From the cell containing the given text, extract its center point as [X, Y] coordinate. 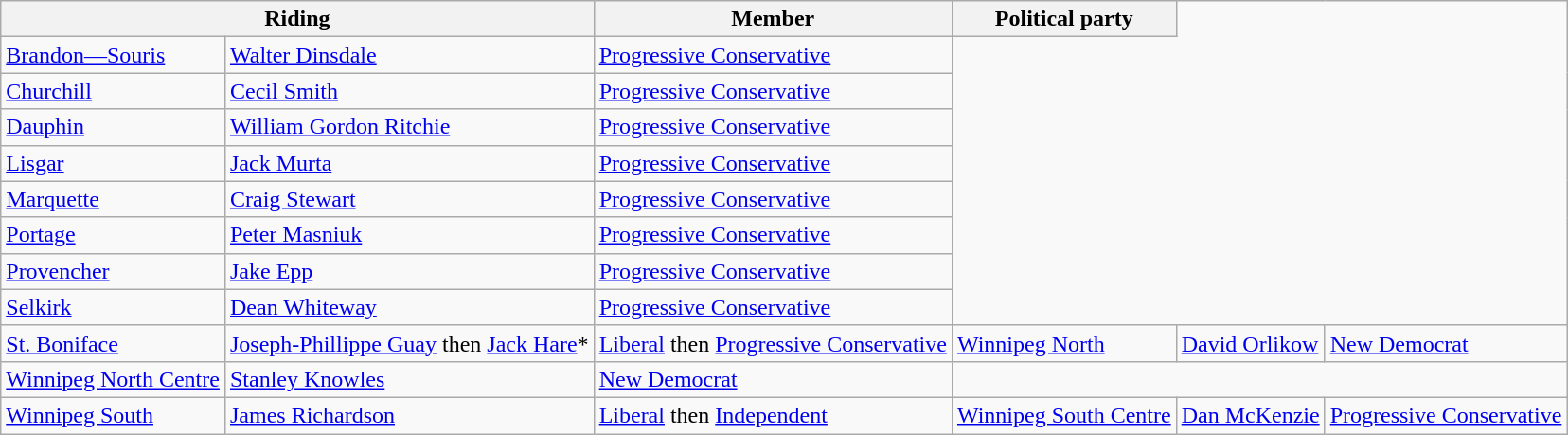
St. Boniface [114, 343]
Portage [114, 235]
Dauphin [114, 127]
William Gordon Ritchie [409, 127]
Craig Stewart [409, 199]
Lisgar [114, 163]
Jake Epp [409, 271]
Dan McKenzie [1250, 415]
Riding [297, 19]
Stanley Knowles [409, 379]
Selkirk [114, 307]
Winnipeg South [114, 415]
David Orlikow [1250, 343]
Winnipeg South Centre [1064, 415]
Peter Masniuk [409, 235]
Joseph-Phillippe Guay then Jack Hare* [409, 343]
Liberal then Progressive Conservative [773, 343]
Political party [1064, 19]
Cecil Smith [409, 91]
Winnipeg North Centre [114, 379]
Churchill [114, 91]
Member [773, 19]
Dean Whiteway [409, 307]
James Richardson [409, 415]
Brandon—Souris [114, 55]
Provencher [114, 271]
Marquette [114, 199]
Liberal then Independent [773, 415]
Jack Murta [409, 163]
Winnipeg North [1064, 343]
Walter Dinsdale [409, 55]
